Extract the (x, y) coordinate from the center of the cell holding the provided text.  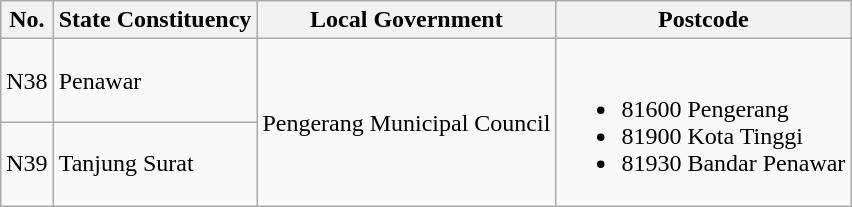
N39 (27, 164)
Tanjung Surat (155, 164)
Penawar (155, 81)
81600 Pengerang81900 Kota Tinggi81930 Bandar Penawar (704, 122)
Postcode (704, 20)
Local Government (406, 20)
N38 (27, 81)
State Constituency (155, 20)
No. (27, 20)
Pengerang Municipal Council (406, 122)
